Capture the cell that displays the provided text and extract its [x, y] central coordinate. 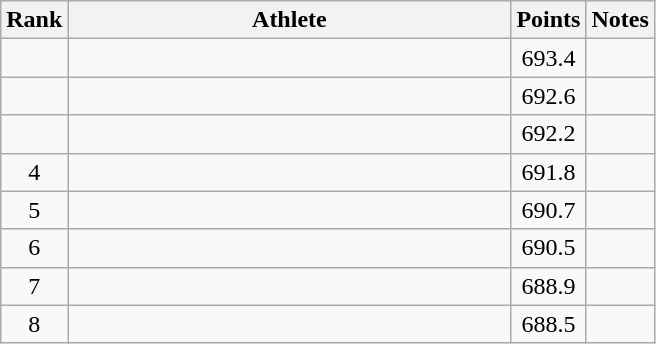
688.9 [548, 286]
Rank [34, 20]
690.5 [548, 248]
5 [34, 210]
4 [34, 172]
693.4 [548, 58]
690.7 [548, 210]
692.2 [548, 134]
7 [34, 286]
Notes [620, 20]
8 [34, 324]
692.6 [548, 96]
688.5 [548, 324]
6 [34, 248]
Athlete [290, 20]
Points [548, 20]
691.8 [548, 172]
